For the text-containing cell, return its midpoint in (X, Y) coordinate format. 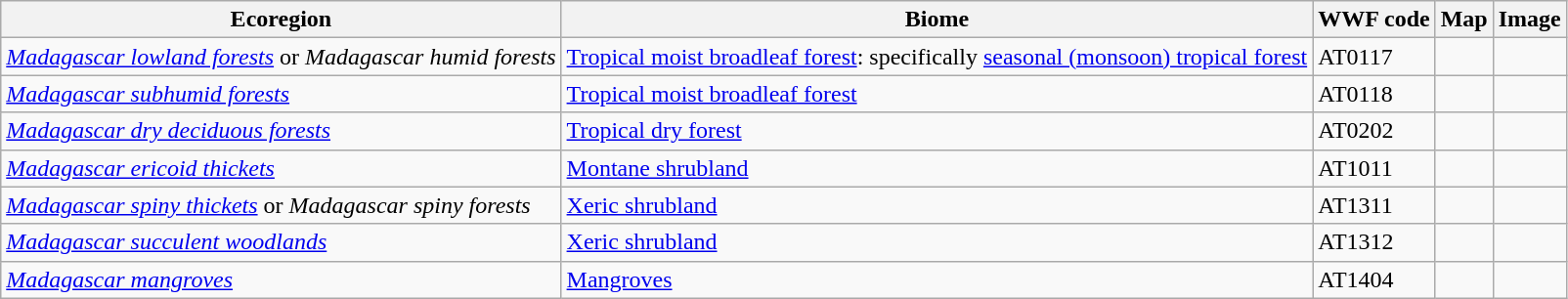
AT0117 (1374, 57)
WWF code (1374, 20)
Madagascar spiny thickets or Madagascar spiny forests (282, 205)
Map (1464, 20)
AT1312 (1374, 242)
AT1404 (1374, 279)
Madagascar lowland forests or Madagascar humid forests (282, 57)
Tropical dry forest (936, 131)
AT0202 (1374, 131)
AT0118 (1374, 94)
Madagascar dry deciduous forests (282, 131)
Tropical moist broadleaf forest: specifically seasonal (monsoon) tropical forest (936, 57)
Madagascar mangroves (282, 279)
AT1311 (1374, 205)
Madagascar ericoid thickets (282, 168)
Madagascar subhumid forests (282, 94)
Image (1529, 20)
Montane shrubland (936, 168)
Mangroves (936, 279)
Madagascar succulent woodlands (282, 242)
AT1011 (1374, 168)
Tropical moist broadleaf forest (936, 94)
Biome (936, 20)
Ecoregion (282, 20)
